Detect which cell encompasses the target text, then output its [X, Y] center coordinate. 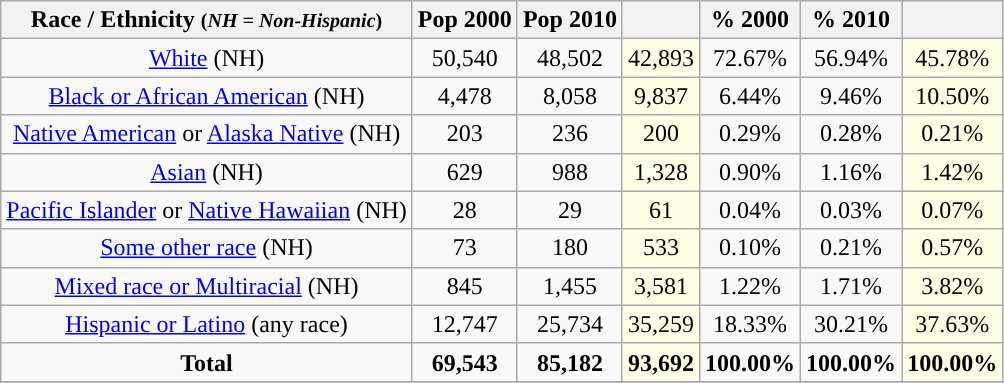
1.71% [852, 286]
Pacific Islander or Native Hawaiian (NH) [207, 210]
56.94% [852, 58]
Black or African American (NH) [207, 96]
85,182 [570, 362]
% 2000 [750, 20]
1,328 [660, 172]
10.50% [952, 96]
0.28% [852, 134]
9,837 [660, 96]
0.90% [750, 172]
0.07% [952, 210]
9.46% [852, 96]
3.82% [952, 286]
42,893 [660, 58]
% 2010 [852, 20]
1.16% [852, 172]
0.29% [750, 134]
Pop 2000 [464, 20]
12,747 [464, 324]
6.44% [750, 96]
0.10% [750, 248]
Pop 2010 [570, 20]
Race / Ethnicity (NH = Non-Hispanic) [207, 20]
845 [464, 286]
Hispanic or Latino (any race) [207, 324]
35,259 [660, 324]
236 [570, 134]
93,692 [660, 362]
0.57% [952, 248]
White (NH) [207, 58]
629 [464, 172]
8,058 [570, 96]
18.33% [750, 324]
1.22% [750, 286]
Total [207, 362]
25,734 [570, 324]
0.03% [852, 210]
Some other race (NH) [207, 248]
1.42% [952, 172]
988 [570, 172]
48,502 [570, 58]
72.67% [750, 58]
0.04% [750, 210]
61 [660, 210]
69,543 [464, 362]
Mixed race or Multiracial (NH) [207, 286]
533 [660, 248]
3,581 [660, 286]
Native American or Alaska Native (NH) [207, 134]
Asian (NH) [207, 172]
50,540 [464, 58]
203 [464, 134]
45.78% [952, 58]
1,455 [570, 286]
180 [570, 248]
30.21% [852, 324]
28 [464, 210]
29 [570, 210]
73 [464, 248]
4,478 [464, 96]
200 [660, 134]
37.63% [952, 324]
